Return the [X, Y] coordinate for the center point of the cell that contains the specified text.  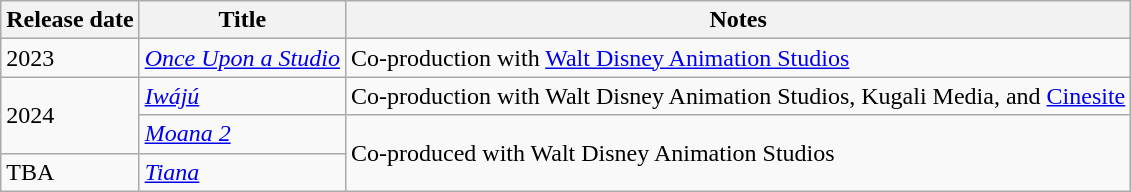
2024 [70, 115]
Co-production with Walt Disney Animation Studios, Kugali Media, and Cinesite [738, 96]
Release date [70, 20]
Notes [738, 20]
Iwájú [242, 96]
Moana 2 [242, 134]
2023 [70, 58]
Co-production with Walt Disney Animation Studios [738, 58]
Tiana [242, 172]
Title [242, 20]
TBA [70, 172]
Once Upon a Studio [242, 58]
Co-produced with Walt Disney Animation Studios [738, 153]
